From the cell containing the given text, extract its center point as [X, Y] coordinate. 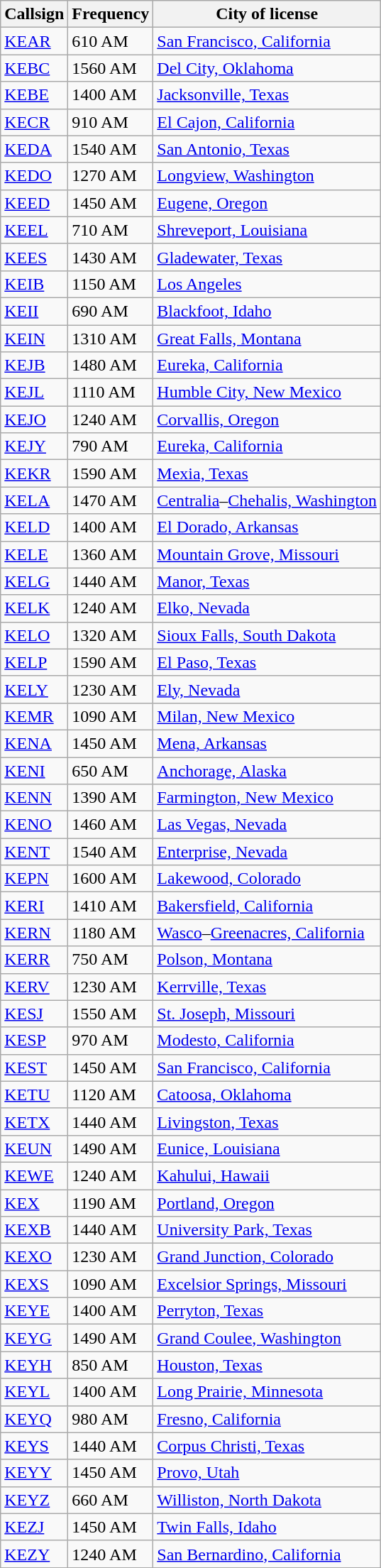
KERV [34, 987]
KELE [34, 554]
Provo, Utah [267, 1473]
750 AM [111, 960]
Manor, Texas [267, 581]
KETU [34, 1095]
Twin Falls, Idaho [267, 1527]
KECR [34, 122]
Grand Coulee, Washington [267, 1338]
Grand Junction, Colorado [267, 1257]
Del City, Oklahoma [267, 68]
1110 AM [111, 393]
Corvallis, Oregon [267, 420]
1430 AM [111, 257]
980 AM [111, 1419]
KEXB [34, 1230]
KEYG [34, 1338]
KENA [34, 743]
1460 AM [111, 825]
KENO [34, 825]
KEYS [34, 1446]
KESP [34, 1041]
University Park, Texas [267, 1230]
1550 AM [111, 1014]
KELD [34, 527]
KEYH [34, 1365]
KEBE [34, 95]
Elko, Nevada [267, 608]
KEKR [34, 473]
Perryton, Texas [267, 1311]
Centralia–Chehalis, Washington [267, 500]
KEXO [34, 1257]
1120 AM [111, 1095]
KEJY [34, 446]
Corpus Christi, Texas [267, 1446]
KEZJ [34, 1527]
KEX [34, 1203]
Bakersfield, California [267, 906]
Houston, Texas [267, 1365]
KERI [34, 906]
KERR [34, 960]
KELP [34, 662]
Mexia, Texas [267, 473]
KELA [34, 500]
790 AM [111, 446]
Mountain Grove, Missouri [267, 554]
Modesto, California [267, 1041]
690 AM [111, 311]
KEIN [34, 339]
1180 AM [111, 933]
KEMR [34, 716]
1560 AM [111, 68]
Shreveport, Louisiana [267, 230]
KEII [34, 311]
Kerrville, Texas [267, 987]
KEST [34, 1068]
1390 AM [111, 798]
KEBC [34, 68]
KEYQ [34, 1419]
KEJO [34, 420]
Eunice, Louisiana [267, 1148]
KEES [34, 257]
KEYE [34, 1311]
850 AM [111, 1365]
Mena, Arkansas [267, 743]
Callsign [34, 14]
Excelsior Springs, Missouri [267, 1284]
KEAR [34, 41]
910 AM [111, 122]
KELO [34, 635]
KEPN [34, 879]
Eugene, Oregon [267, 203]
1480 AM [111, 366]
Ely, Nevada [267, 689]
970 AM [111, 1041]
1360 AM [111, 554]
KENN [34, 798]
El Paso, Texas [267, 662]
Las Vegas, Nevada [267, 825]
KEDO [34, 176]
KENI [34, 770]
1410 AM [111, 906]
Lakewood, Colorado [267, 879]
Williston, North Dakota [267, 1500]
Fresno, California [267, 1419]
Gladewater, Texas [267, 257]
KEJL [34, 393]
KELG [34, 581]
KEDA [34, 149]
KELY [34, 689]
Blackfoot, Idaho [267, 311]
KEYY [34, 1473]
St. Joseph, Missouri [267, 1014]
KEEL [34, 230]
El Dorado, Arkansas [267, 527]
KEYZ [34, 1500]
610 AM [111, 41]
KEZY [34, 1554]
KEIB [34, 284]
El Cajon, California [267, 122]
710 AM [111, 230]
KETX [34, 1122]
Milan, New Mexico [267, 716]
Portland, Oregon [267, 1203]
KEWE [34, 1175]
Sioux Falls, South Dakota [267, 635]
Humble City, New Mexico [267, 393]
Great Falls, Montana [267, 339]
San Bernardino, California [267, 1554]
KEJB [34, 366]
KESJ [34, 1014]
KEUN [34, 1148]
City of license [267, 14]
1150 AM [111, 284]
1600 AM [111, 879]
660 AM [111, 1500]
KEED [34, 203]
Frequency [111, 14]
Farmington, New Mexico [267, 798]
Los Angeles [267, 284]
Longview, Washington [267, 176]
Long Prairie, Minnesota [267, 1392]
Catoosa, Oklahoma [267, 1095]
Kahului, Hawaii [267, 1175]
Wasco–Greenacres, California [267, 933]
1310 AM [111, 339]
KEYL [34, 1392]
Livingston, Texas [267, 1122]
KEXS [34, 1284]
KELK [34, 608]
KERN [34, 933]
San Antonio, Texas [267, 149]
650 AM [111, 770]
Polson, Montana [267, 960]
Anchorage, Alaska [267, 770]
Jacksonville, Texas [267, 95]
1270 AM [111, 176]
1190 AM [111, 1203]
1470 AM [111, 500]
KENT [34, 852]
1320 AM [111, 635]
Enterprise, Nevada [267, 852]
